Determine the [X, Y] coordinate at the center of the cell enclosing the given text.  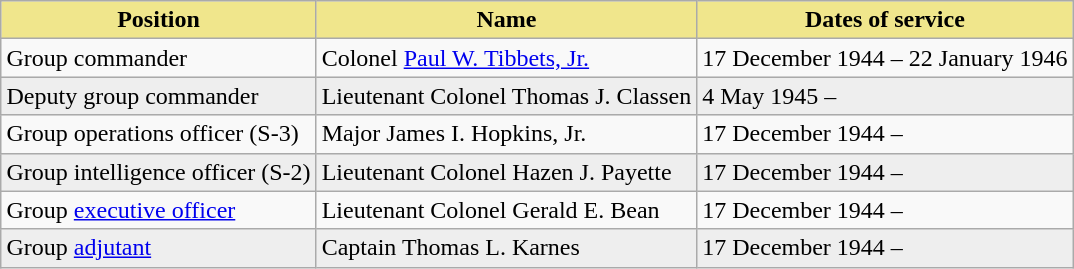
Position [158, 20]
Name [506, 20]
Dates of service [885, 20]
Group operations officer (S-3) [158, 134]
Colonel Paul W. Tibbets, Jr. [506, 58]
17 December 1944 – 22 January 1946 [885, 58]
Group adjutant [158, 248]
Group commander [158, 58]
Lieutenant Colonel Gerald E. Bean [506, 210]
Group intelligence officer (S-2) [158, 172]
Deputy group commander [158, 96]
Captain Thomas L. Karnes [506, 248]
Major James I. Hopkins, Jr. [506, 134]
4 May 1945 – [885, 96]
Lieutenant Colonel Hazen J. Payette [506, 172]
Lieutenant Colonel Thomas J. Classen [506, 96]
Group executive officer [158, 210]
